From the cell containing the given text, extract its center point as [x, y] coordinate. 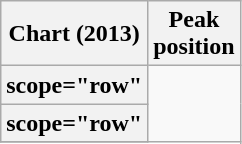
Peakposition [194, 34]
Chart (2013) [74, 34]
